Locate the cell with the specified text and output its (x, y) center coordinate. 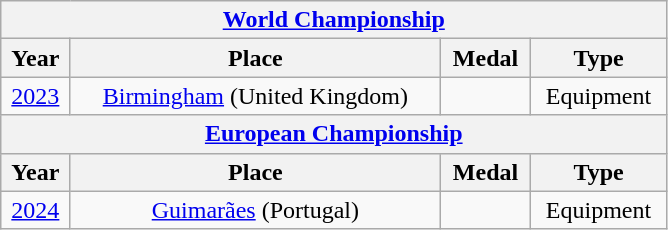
World Championship (334, 20)
European Championship (334, 134)
Birmingham (United Kingdom) (256, 96)
2023 (36, 96)
2024 (36, 210)
Guimarães (Portugal) (256, 210)
